Return [X, Y] of the center of cell containing provided text 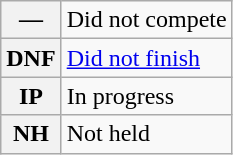
— [31, 20]
DNF [31, 58]
In progress [146, 96]
IP [31, 96]
Did not finish [146, 58]
Not held [146, 134]
Did not compete [146, 20]
NH [31, 134]
